From the cell containing the given text, extract its center point as (X, Y) coordinate. 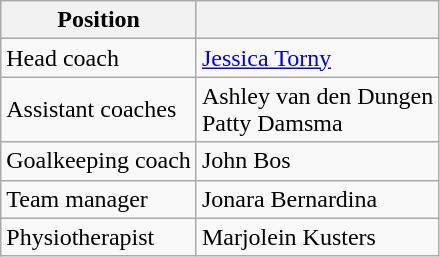
Assistant coaches (99, 110)
Position (99, 20)
Marjolein Kusters (317, 237)
Head coach (99, 58)
Physiotherapist (99, 237)
Jonara Bernardina (317, 199)
Goalkeeping coach (99, 161)
Jessica Torny (317, 58)
John Bos (317, 161)
Team manager (99, 199)
Ashley van den Dungen Patty Damsma (317, 110)
